Extract the [x, y] coordinate from the center of the cell holding the provided text.  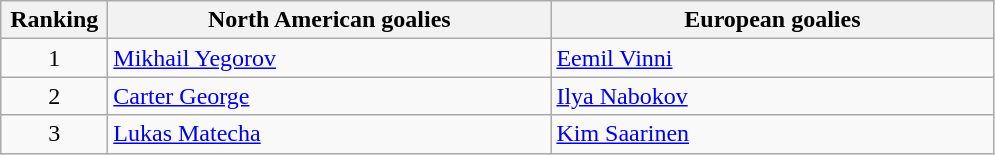
Eemil Vinni [772, 58]
2 [54, 96]
European goalies [772, 20]
Ranking [54, 20]
Mikhail Yegorov [330, 58]
Kim Saarinen [772, 134]
Lukas Matecha [330, 134]
Ilya Nabokov [772, 96]
North American goalies [330, 20]
3 [54, 134]
Carter George [330, 96]
1 [54, 58]
